Search for the cell housing the specified text and yield its (X, Y) center coordinate. 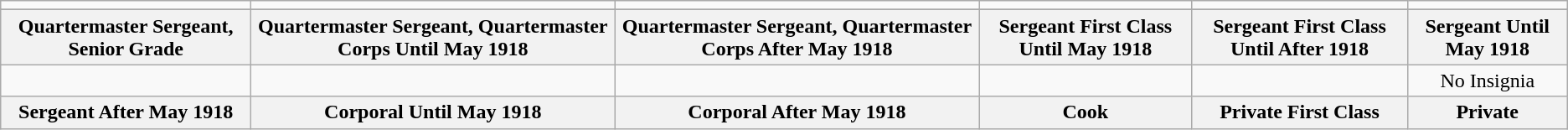
Sergeant First Class Until May 1918 (1086, 37)
Quartermaster Sergeant, Quartermaster Corps After May 1918 (797, 37)
Quartermaster Sergeant, Quartermaster Corps Until May 1918 (433, 37)
Private First Class (1300, 112)
Sergeant First Class Until After 1918 (1300, 37)
Cook (1086, 112)
Sergeant After May 1918 (126, 112)
Corporal After May 1918 (797, 112)
No Insignia (1488, 81)
Private (1488, 112)
Quartermaster Sergeant, Senior Grade (126, 37)
Corporal Until May 1918 (433, 112)
Sergeant Until May 1918 (1488, 37)
